From the cell containing the given text, extract its center point as (x, y) coordinate. 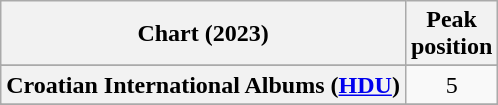
Chart (2023) (204, 34)
Croatian International Albums (HDU) (204, 85)
Peakposition (451, 34)
5 (451, 85)
